From the cell containing the given text, extract its center point as [x, y] coordinate. 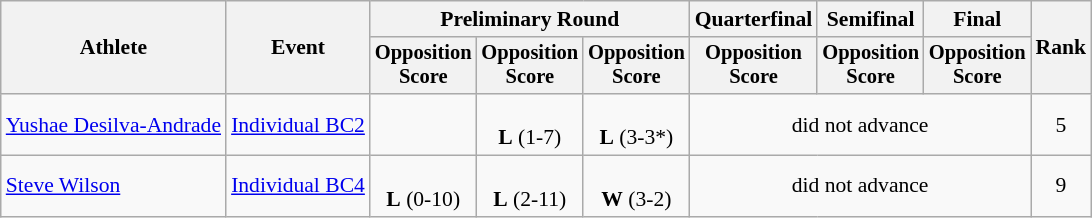
W (3-2) [636, 186]
Yushae Desilva-Andrade [114, 124]
Individual BC2 [298, 124]
9 [1062, 186]
5 [1062, 124]
Athlete [114, 48]
Event [298, 48]
L (0-10) [424, 186]
Rank [1062, 48]
Final [978, 19]
L (3-3*) [636, 124]
Steve Wilson [114, 186]
Individual BC4 [298, 186]
Semifinal [870, 19]
L (2-11) [530, 186]
Preliminary Round [530, 19]
Quarterfinal [754, 19]
L (1-7) [530, 124]
